Find where the given text appears and provide that cell's center as [x, y] coordinate. 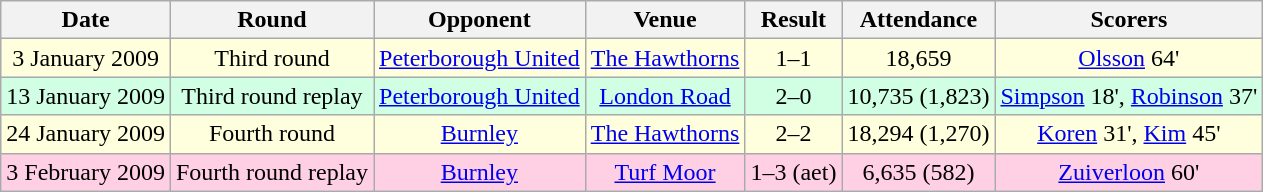
Date [86, 20]
Attendance [918, 20]
London Road [665, 96]
Round [272, 20]
2–0 [794, 96]
Third round replay [272, 96]
3 January 2009 [86, 58]
Scorers [1129, 20]
Opponent [480, 20]
Simpson 18', Robinson 37' [1129, 96]
6,635 (582) [918, 172]
2–2 [794, 134]
Zuiverloon 60' [1129, 172]
1–1 [794, 58]
13 January 2009 [86, 96]
Turf Moor [665, 172]
Third round [272, 58]
18,659 [918, 58]
10,735 (1,823) [918, 96]
24 January 2009 [86, 134]
1–3 (aet) [794, 172]
Result [794, 20]
3 February 2009 [86, 172]
Koren 31', Kim 45' [1129, 134]
Fourth round [272, 134]
Olsson 64' [1129, 58]
18,294 (1,270) [918, 134]
Fourth round replay [272, 172]
Venue [665, 20]
